Output the (X, Y) coordinate of the center of the cell containing the given text.  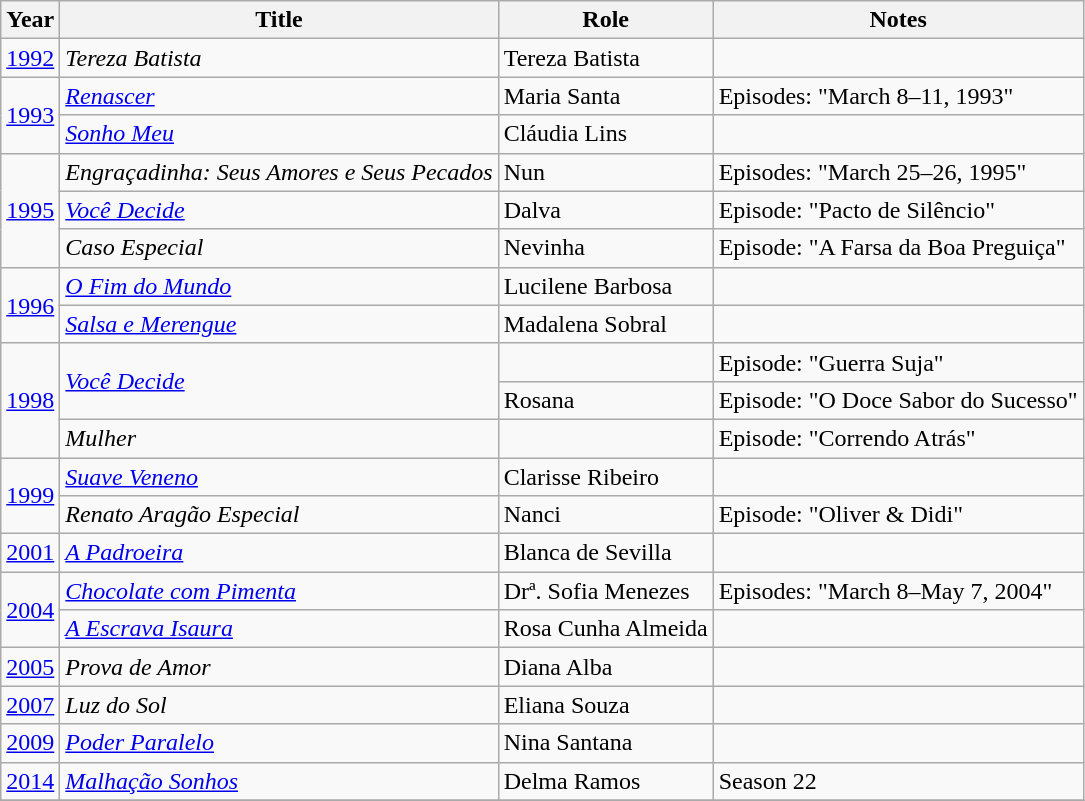
Blanca de Sevilla (606, 553)
Lucilene Barbosa (606, 286)
Maria Santa (606, 96)
Episode: "Oliver & Didi" (898, 515)
Salsa e Merengue (279, 324)
1996 (30, 305)
Chocolate com Pimenta (279, 591)
Episode: "Pacto de Silêncio" (898, 210)
Luz do Sol (279, 705)
Episodes: "March 25–26, 1995" (898, 172)
2007 (30, 705)
Prova de Amor (279, 667)
1995 (30, 210)
Mulher (279, 438)
2001 (30, 553)
Eliana Souza (606, 705)
Renato Aragão Especial (279, 515)
Season 22 (898, 781)
Clarisse Ribeiro (606, 477)
Nanci (606, 515)
Madalena Sobral (606, 324)
Malhação Sonhos (279, 781)
Episode: "A Farsa da Boa Preguiça" (898, 248)
1992 (30, 58)
A Escrava Isaura (279, 629)
Notes (898, 20)
Episodes: "March 8–May 7, 2004" (898, 591)
2004 (30, 610)
1999 (30, 496)
1993 (30, 115)
Nevinha (606, 248)
Episodes: "March 8–11, 1993" (898, 96)
Engraçadinha: Seus Amores e Seus Pecados (279, 172)
2009 (30, 743)
Drª. Sofia Menezes (606, 591)
Diana Alba (606, 667)
Rosa Cunha Almeida (606, 629)
Renascer (279, 96)
2014 (30, 781)
Caso Especial (279, 248)
A Padroeira (279, 553)
Title (279, 20)
O Fim do Mundo (279, 286)
Delma Ramos (606, 781)
Cláudia Lins (606, 134)
Episode: "Correndo Atrás" (898, 438)
Role (606, 20)
Rosana (606, 400)
Year (30, 20)
2005 (30, 667)
Episode: "O Doce Sabor do Sucesso" (898, 400)
Suave Veneno (279, 477)
Sonho Meu (279, 134)
Dalva (606, 210)
Poder Paralelo (279, 743)
Nina Santana (606, 743)
Episode: "Guerra Suja" (898, 362)
1998 (30, 400)
Nun (606, 172)
